Output the [x, y] coordinate of the center of the cell containing the given text.  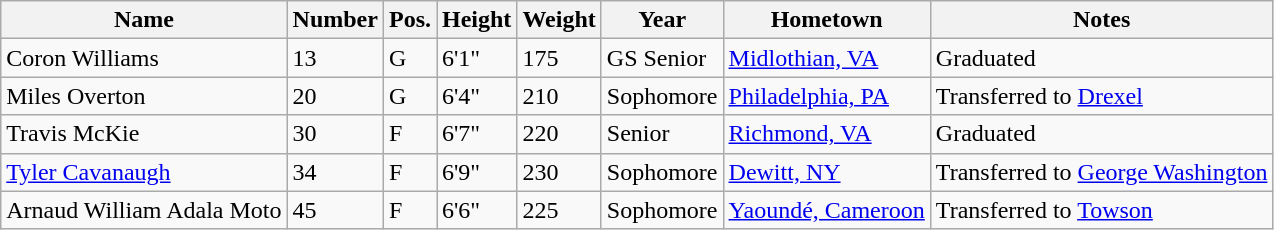
Travis McKie [144, 134]
45 [335, 210]
Transferred to George Washington [1102, 172]
6'6" [476, 210]
220 [559, 134]
Pos. [410, 20]
13 [335, 58]
Philadelphia, PA [826, 96]
175 [559, 58]
Year [662, 20]
30 [335, 134]
Coron Williams [144, 58]
Midlothian, VA [826, 58]
6'7" [476, 134]
Senior [662, 134]
Richmond, VA [826, 134]
Weight [559, 20]
Hometown [826, 20]
Tyler Cavanaugh [144, 172]
6'9" [476, 172]
Number [335, 20]
6'4" [476, 96]
230 [559, 172]
225 [559, 210]
Dewitt, NY [826, 172]
Transferred to Drexel [1102, 96]
Arnaud William Adala Moto [144, 210]
20 [335, 96]
Height [476, 20]
Transferred to Towson [1102, 210]
210 [559, 96]
GS Senior [662, 58]
6'1" [476, 58]
Notes [1102, 20]
Yaoundé, Cameroon [826, 210]
Miles Overton [144, 96]
34 [335, 172]
Name [144, 20]
